Determine the [x, y] coordinate at the center of the cell enclosing the given text.  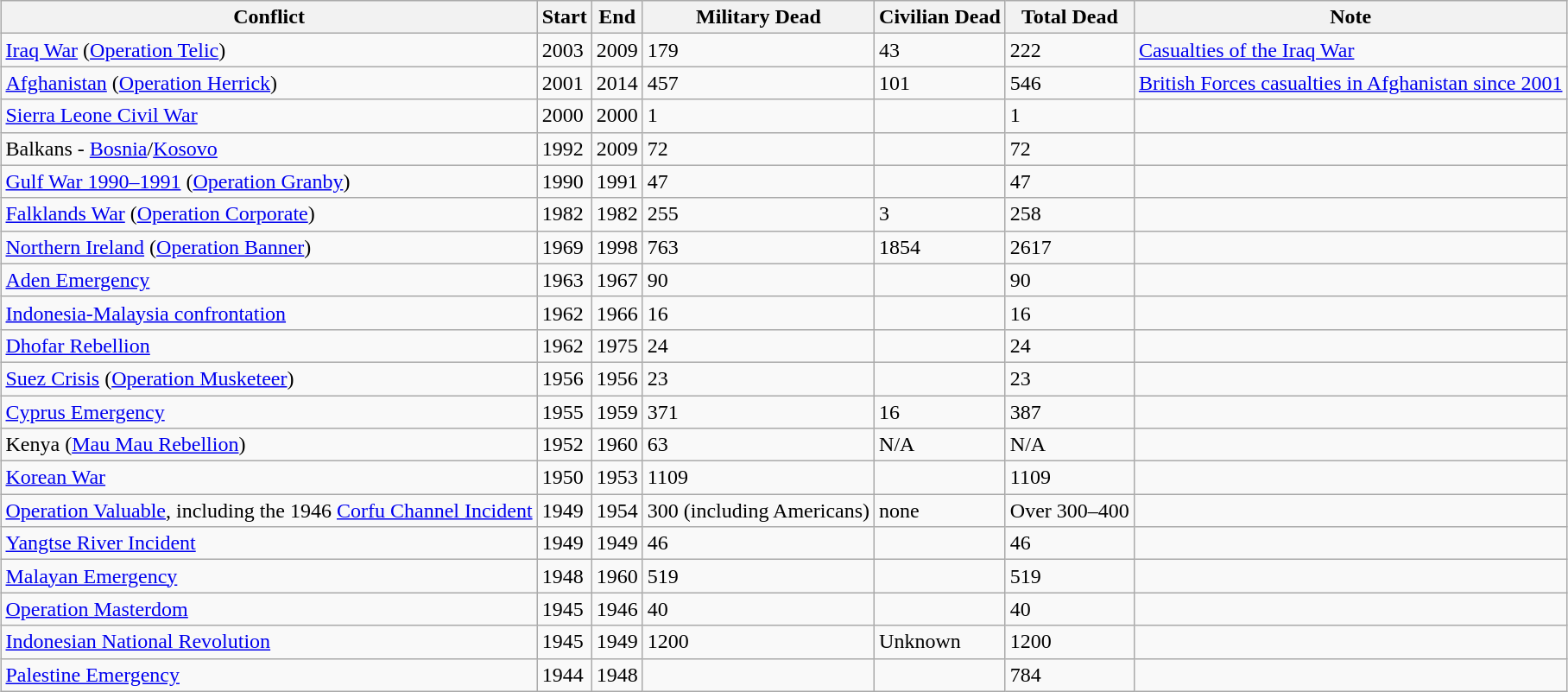
3 [940, 214]
2003 [565, 50]
End [616, 17]
Cyprus Emergency [269, 412]
1954 [616, 511]
Start [565, 17]
Dhofar Rebellion [269, 346]
Total Dead [1069, 17]
Malayan Emergency [269, 576]
Yangtse River Incident [269, 543]
Indonesia-Malaysia confrontation [269, 313]
Korean War [269, 478]
1992 [565, 149]
British Forces casualties in Afghanistan since 2001 [1350, 83]
1950 [565, 478]
Indonesian National Revolution [269, 642]
Unknown [940, 642]
1959 [616, 412]
1955 [565, 412]
2014 [616, 83]
300 (including Americans) [758, 511]
1966 [616, 313]
1963 [565, 280]
Casualties of the Iraq War [1350, 50]
63 [758, 445]
1975 [616, 346]
1854 [940, 247]
Palestine Emergency [269, 675]
546 [1069, 83]
101 [940, 83]
2001 [565, 83]
Balkans - Bosnia/Kosovo [269, 149]
Northern Ireland (Operation Banner) [269, 247]
1944 [565, 675]
387 [1069, 412]
Aden Emergency [269, 280]
Conflict [269, 17]
Gulf War 1990–1991 (Operation Granby) [269, 181]
2617 [1069, 247]
Sierra Leone Civil War [269, 116]
1967 [616, 280]
1952 [565, 445]
Civilian Dead [940, 17]
1991 [616, 181]
371 [758, 412]
179 [758, 50]
1946 [616, 609]
784 [1069, 675]
1990 [565, 181]
1953 [616, 478]
Suez Crisis (Operation Musketeer) [269, 378]
Operation Masterdom [269, 609]
43 [940, 50]
1998 [616, 247]
Iraq War (Operation Telic) [269, 50]
Operation Valuable, including the 1946 Corfu Channel Incident [269, 511]
255 [758, 214]
1969 [565, 247]
222 [1069, 50]
763 [758, 247]
Kenya (Mau Mau Rebellion) [269, 445]
Falklands War (Operation Corporate) [269, 214]
Afghanistan (Operation Herrick) [269, 83]
258 [1069, 214]
Military Dead [758, 17]
Note [1350, 17]
Over 300–400 [1069, 511]
none [940, 511]
457 [758, 83]
